From the cell containing the given text, extract its center point as (X, Y) coordinate. 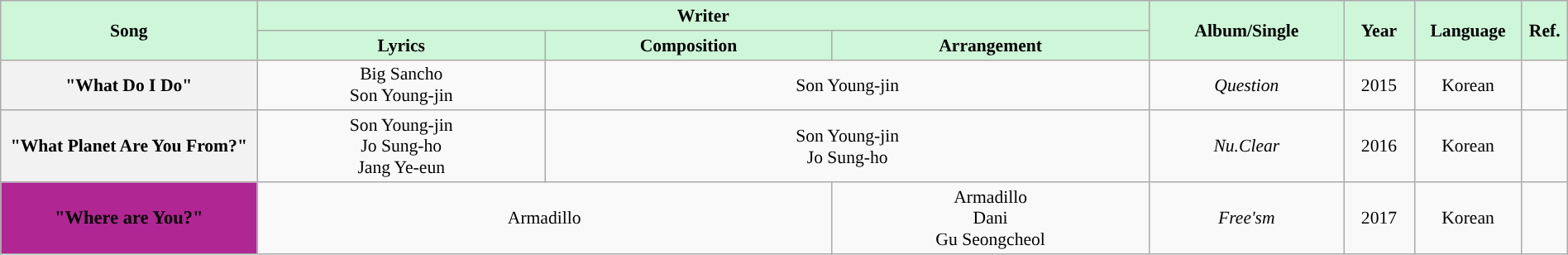
Free'sm (1247, 219)
Song (129, 30)
2017 (1379, 219)
"What Planet Are You From?" (129, 146)
Album/Single (1247, 30)
2016 (1379, 146)
Son Young-jin Jo Sung-ho Jang Ye-eun (402, 146)
Armadillo Dani Gu Seongcheol (990, 219)
Year (1379, 30)
Son Young-jin (848, 84)
Ref. (1545, 30)
Armadillo (544, 219)
"Where are You?" (129, 219)
Nu.Clear (1247, 146)
Language (1468, 30)
Arrangement (990, 45)
2015 (1379, 84)
Composition (689, 45)
Lyrics (402, 45)
Writer (703, 16)
Big Sancho Son Young-jin (402, 84)
"What Do I Do" (129, 84)
Son Young-jin Jo Sung-ho (848, 146)
Question (1247, 84)
